Locate the cell with the specified text and output its (X, Y) center coordinate. 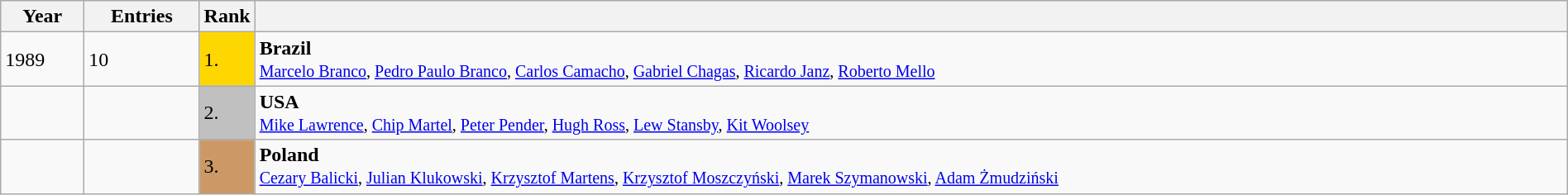
BrazilMarcelo Branco, Pedro Paulo Branco, Carlos Camacho, Gabriel Chagas, Ricardo Janz, Roberto Mello (911, 59)
Rank (227, 17)
Entries (142, 17)
USAMike Lawrence, Chip Martel, Peter Pender, Hugh Ross, Lew Stansby, Kit Woolsey (911, 112)
3. (227, 167)
1989 (43, 59)
1. (227, 59)
PolandCezary Balicki, Julian Klukowski, Krzysztof Martens, Krzysztof Moszczyński, Marek Szymanowski, Adam Żmudziński (911, 167)
2. (227, 112)
Year (43, 17)
10 (142, 59)
